Find where the given text appears and provide that cell's center as [x, y] coordinate. 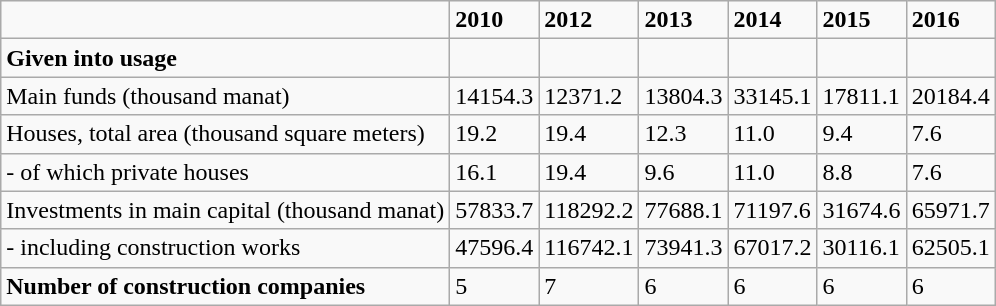
2015 [862, 20]
65971.7 [950, 210]
9.4 [862, 134]
2013 [684, 20]
Given into usage [226, 58]
116742.1 [589, 248]
71197.6 [772, 210]
62505.1 [950, 248]
5 [494, 286]
14154.3 [494, 96]
2010 [494, 20]
8.8 [862, 172]
2014 [772, 20]
- of which private houses [226, 172]
31674.6 [862, 210]
Houses, total area (thousand square meters) [226, 134]
57833.7 [494, 210]
13804.3 [684, 96]
73941.3 [684, 248]
Number of construction companies [226, 286]
Investments in main capital (thousand manat) [226, 210]
12.3 [684, 134]
77688.1 [684, 210]
16.1 [494, 172]
2012 [589, 20]
67017.2 [772, 248]
2016 [950, 20]
118292.2 [589, 210]
17811.1 [862, 96]
Main funds (thousand manat) [226, 96]
30116.1 [862, 248]
- including construction works [226, 248]
12371.2 [589, 96]
47596.4 [494, 248]
33145.1 [772, 96]
20184.4 [950, 96]
7 [589, 286]
19.2 [494, 134]
9.6 [684, 172]
